Search for the cell housing the specified text and yield its [X, Y] center coordinate. 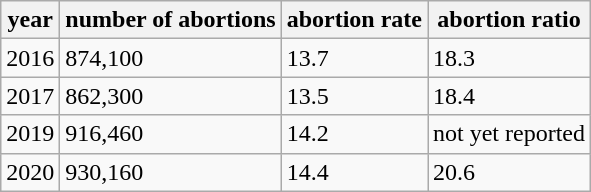
2019 [30, 134]
13.5 [354, 96]
14.2 [354, 134]
18.3 [510, 58]
2016 [30, 58]
13.7 [354, 58]
916,460 [170, 134]
874,100 [170, 58]
930,160 [170, 172]
2020 [30, 172]
year [30, 20]
abortion ratio [510, 20]
number of abortions [170, 20]
not yet reported [510, 134]
14.4 [354, 172]
18.4 [510, 96]
862,300 [170, 96]
abortion rate [354, 20]
2017 [30, 96]
20.6 [510, 172]
